Output the (X, Y) coordinate of the center of the cell containing the given text.  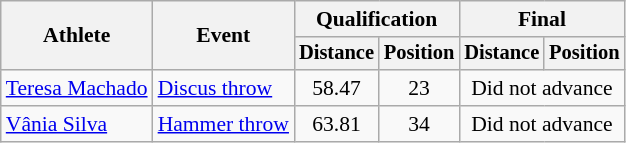
Vânia Silva (77, 124)
Hammer throw (224, 124)
23 (419, 88)
Event (224, 36)
Discus throw (224, 88)
Final (542, 19)
Qualification (376, 19)
Teresa Machado (77, 88)
63.81 (336, 124)
Athlete (77, 36)
34 (419, 124)
58.47 (336, 88)
